Identify which cell holds the provided text, then report its (X, Y) central coordinate. 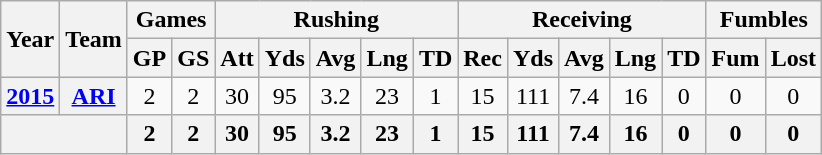
2015 (30, 96)
Att (237, 58)
Receiving (582, 20)
GS (194, 58)
ARI (94, 96)
Rushing (336, 20)
Fum (736, 58)
Lost (793, 58)
Fumbles (764, 20)
Team (94, 39)
Games (170, 20)
GP (149, 58)
Rec (483, 58)
Year (30, 39)
